Search for the cell housing the specified text and yield its (X, Y) center coordinate. 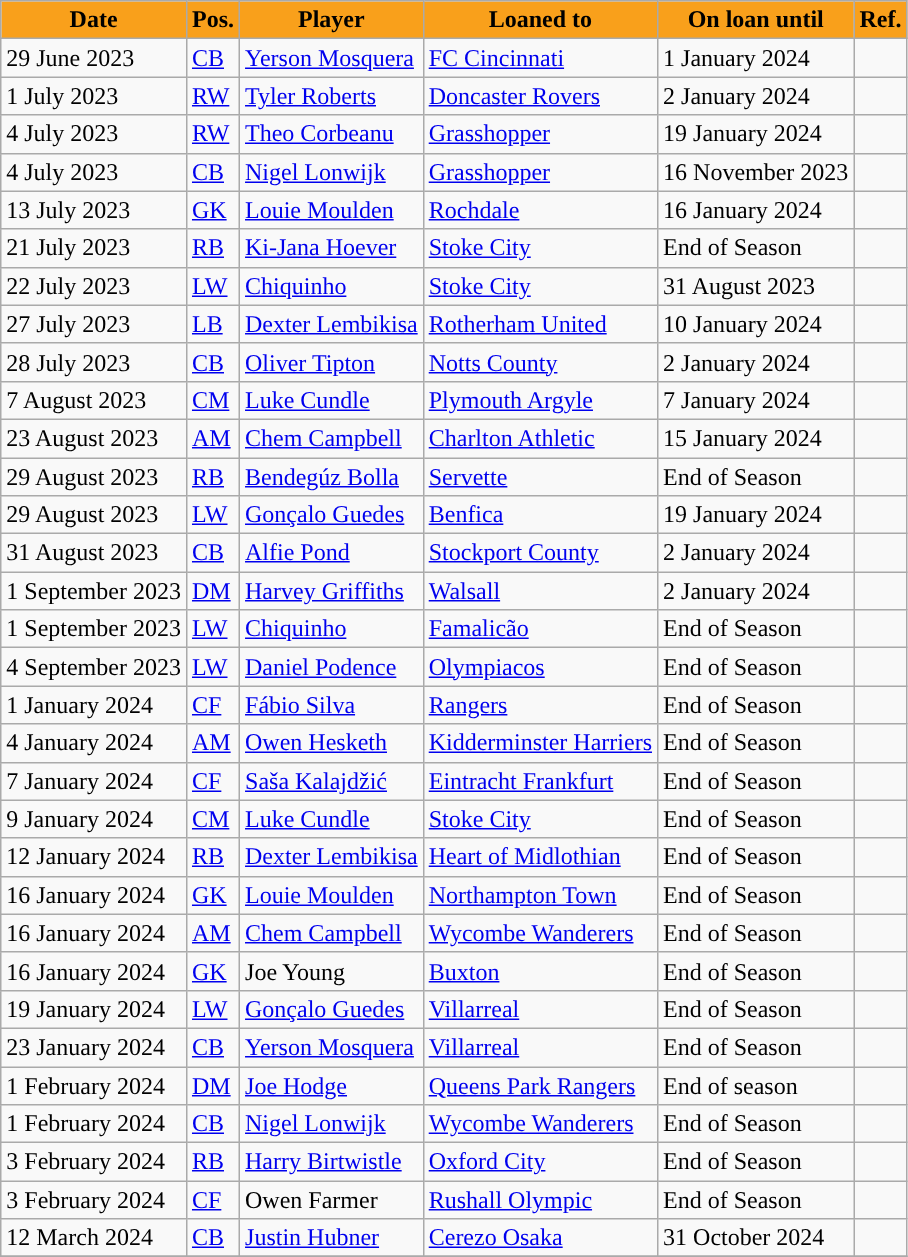
Alfie Pond (332, 553)
Ki-Jana Hoever (332, 248)
Tyler Roberts (332, 96)
Oliver Tipton (332, 362)
Player (332, 20)
Joe Hodge (332, 1085)
Famalicão (540, 629)
15 January 2024 (756, 438)
Rotherham United (540, 324)
Rushall Olympic (540, 1200)
Charlton Athletic (540, 438)
1 July 2023 (94, 96)
Heart of Midlothian (540, 857)
27 July 2023 (94, 324)
Rangers (540, 705)
28 July 2023 (94, 362)
12 January 2024 (94, 857)
13 July 2023 (94, 210)
Notts County (540, 362)
Theo Corbeanu (332, 134)
23 August 2023 (94, 438)
Olympiacos (540, 667)
Ref. (880, 20)
Owen Hesketh (332, 743)
29 June 2023 (94, 58)
Pos. (212, 20)
End of season (756, 1085)
Servette (540, 477)
Walsall (540, 591)
Rochdale (540, 210)
Loaned to (540, 20)
Joe Young (332, 971)
10 January 2024 (756, 324)
23 January 2024 (94, 1047)
Kidderminster Harriers (540, 743)
Plymouth Argyle (540, 400)
Buxton (540, 971)
7 August 2023 (94, 400)
Date (94, 20)
21 July 2023 (94, 248)
Harvey Griffiths (332, 591)
9 January 2024 (94, 819)
Justin Hubner (332, 1238)
Oxford City (540, 1162)
On loan until (756, 20)
Cerezo Osaka (540, 1238)
4 January 2024 (94, 743)
Queens Park Rangers (540, 1085)
16 November 2023 (756, 172)
Bendegúz Bolla (332, 477)
4 September 2023 (94, 667)
FC Cincinnati (540, 58)
Owen Farmer (332, 1200)
12 March 2024 (94, 1238)
LB (212, 324)
31 October 2024 (756, 1238)
Harry Birtwistle (332, 1162)
Benfica (540, 515)
Fábio Silva (332, 705)
Saša Kalajdžić (332, 781)
Eintracht Frankfurt (540, 781)
22 July 2023 (94, 286)
Northampton Town (540, 895)
Daniel Podence (332, 667)
Doncaster Rovers (540, 96)
Stockport County (540, 553)
